From the cell containing the given text, extract its center point as (x, y) coordinate. 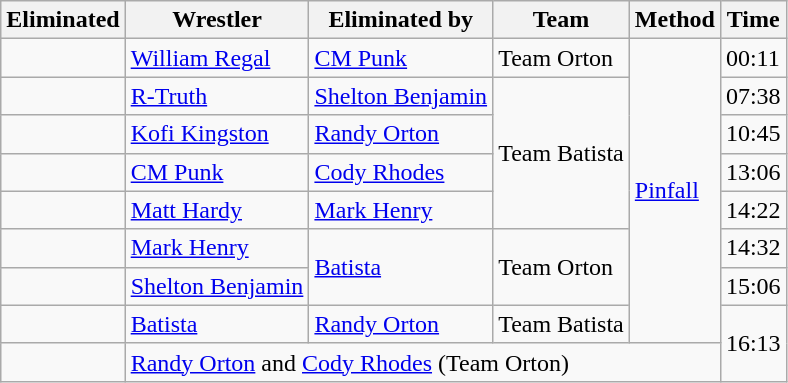
Cody Rhodes (401, 172)
Method (674, 20)
Kofi Kingston (217, 134)
00:11 (753, 58)
14:32 (753, 248)
15:06 (753, 286)
16:13 (753, 343)
Eliminated by (401, 20)
Matt Hardy (217, 210)
07:38 (753, 96)
Wrestler (217, 20)
Eliminated (63, 20)
13:06 (753, 172)
Randy Orton and Cody Rhodes (Team Orton) (422, 362)
Pinfall (674, 191)
Team (562, 20)
R-Truth (217, 96)
Time (753, 20)
10:45 (753, 134)
14:22 (753, 210)
William Regal (217, 58)
